For the text-containing cell, return its midpoint in (x, y) coordinate format. 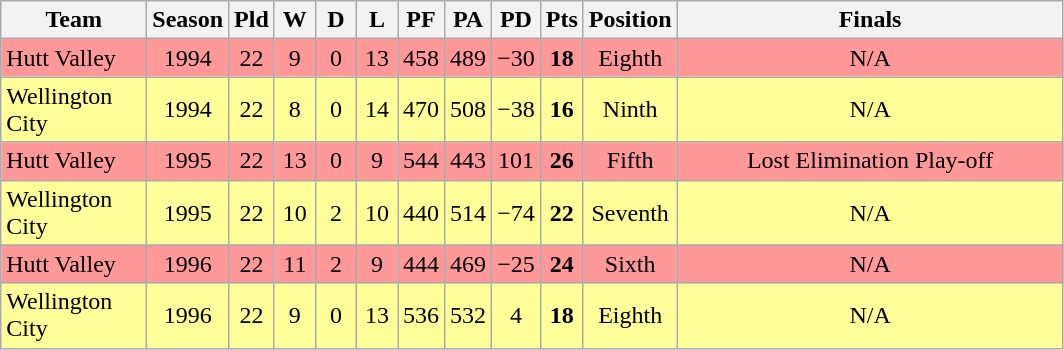
26 (562, 161)
443 (468, 161)
PD (516, 20)
544 (422, 161)
508 (468, 110)
470 (422, 110)
−74 (516, 212)
−38 (516, 110)
PA (468, 20)
Pld (252, 20)
Seventh (630, 212)
101 (516, 161)
514 (468, 212)
Pts (562, 20)
444 (422, 264)
−30 (516, 58)
Season (188, 20)
440 (422, 212)
458 (422, 58)
8 (294, 110)
Position (630, 20)
Ninth (630, 110)
PF (422, 20)
Lost Elimination Play-off (870, 161)
14 (376, 110)
532 (468, 316)
469 (468, 264)
D (336, 20)
−25 (516, 264)
4 (516, 316)
W (294, 20)
Sixth (630, 264)
L (376, 20)
536 (422, 316)
16 (562, 110)
11 (294, 264)
Team (74, 20)
489 (468, 58)
Finals (870, 20)
Fifth (630, 161)
24 (562, 264)
